Determine the [X, Y] coordinate at the center of the cell enclosing the given text.  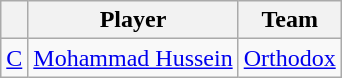
Mohammad Hussein [133, 58]
Team [290, 20]
Orthodox [290, 58]
C [14, 58]
Player [133, 20]
